From the cell containing the given text, extract its center point as [x, y] coordinate. 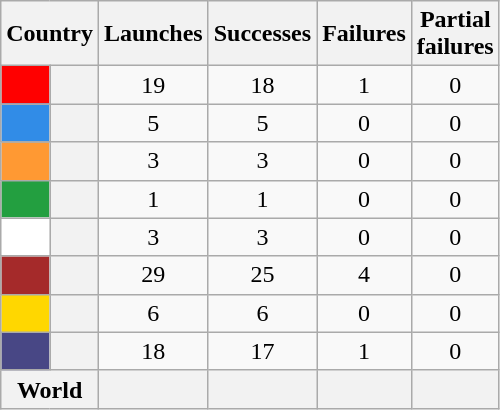
Country [50, 34]
Partial failures [455, 34]
19 [153, 85]
29 [153, 275]
Launches [153, 34]
Failures [364, 34]
4 [364, 275]
World [50, 389]
17 [262, 351]
25 [262, 275]
Successes [262, 34]
